Capture the cell that displays the provided text and extract its [X, Y] central coordinate. 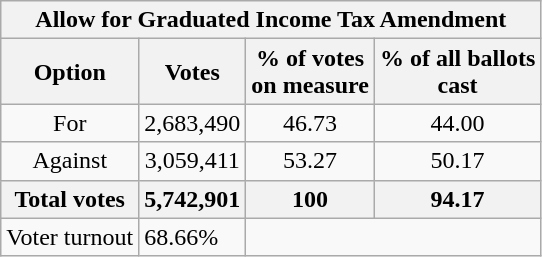
53.27 [310, 161]
100 [310, 199]
3,059,411 [192, 161]
Total votes [70, 199]
Votes [192, 72]
68.66% [192, 237]
2,683,490 [192, 123]
Allow for Graduated Income Tax Amendment [271, 20]
94.17 [457, 199]
Option [70, 72]
44.00 [457, 123]
Against [70, 161]
For [70, 123]
5,742,901 [192, 199]
% of voteson measure [310, 72]
50.17 [457, 161]
Voter turnout [70, 237]
% of all ballotscast [457, 72]
46.73 [310, 123]
